Detect which cell encompasses the target text, then output its [x, y] center coordinate. 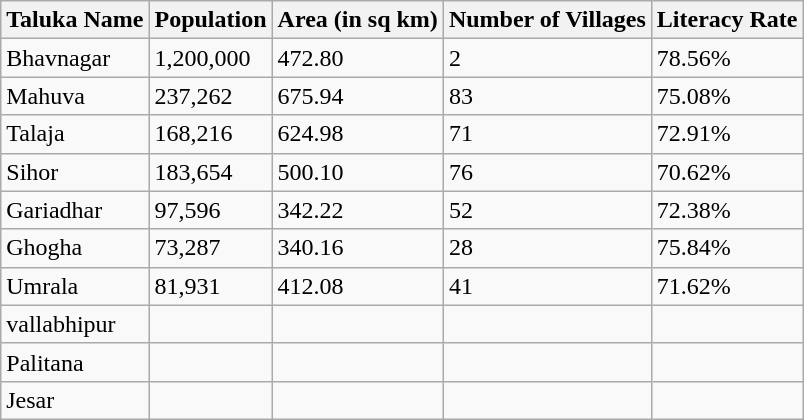
Number of Villages [547, 20]
Jesar [75, 400]
Taluka Name [75, 20]
Umrala [75, 286]
Literacy Rate [727, 20]
75.08% [727, 96]
Gariadhar [75, 210]
73,287 [210, 248]
168,216 [210, 134]
83 [547, 96]
Bhavnagar [75, 58]
Palitana [75, 362]
Ghogha [75, 248]
675.94 [358, 96]
72.38% [727, 210]
340.16 [358, 248]
75.84% [727, 248]
28 [547, 248]
Mahuva [75, 96]
500.10 [358, 172]
624.98 [358, 134]
70.62% [727, 172]
183,654 [210, 172]
76 [547, 172]
81,931 [210, 286]
472.80 [358, 58]
342.22 [358, 210]
97,596 [210, 210]
Sihor [75, 172]
72.91% [727, 134]
Talaja [75, 134]
41 [547, 286]
Population [210, 20]
71 [547, 134]
1,200,000 [210, 58]
vallabhipur [75, 324]
237,262 [210, 96]
52 [547, 210]
2 [547, 58]
412.08 [358, 286]
71.62% [727, 286]
78.56% [727, 58]
Area (in sq km) [358, 20]
